Pinpoint the cell where the given text exists, returning its (X, Y) midpoint coordinate. 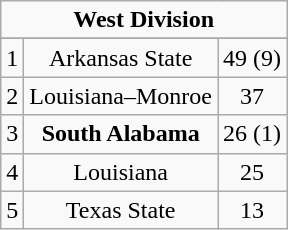
West Division (144, 20)
Louisiana–Monroe (121, 96)
25 (252, 172)
Louisiana (121, 172)
2 (12, 96)
Arkansas State (121, 58)
13 (252, 210)
Texas State (121, 210)
4 (12, 172)
South Alabama (121, 134)
37 (252, 96)
26 (1) (252, 134)
3 (12, 134)
5 (12, 210)
49 (9) (252, 58)
1 (12, 58)
